Find where the given text appears and provide that cell's center as (X, Y) coordinate. 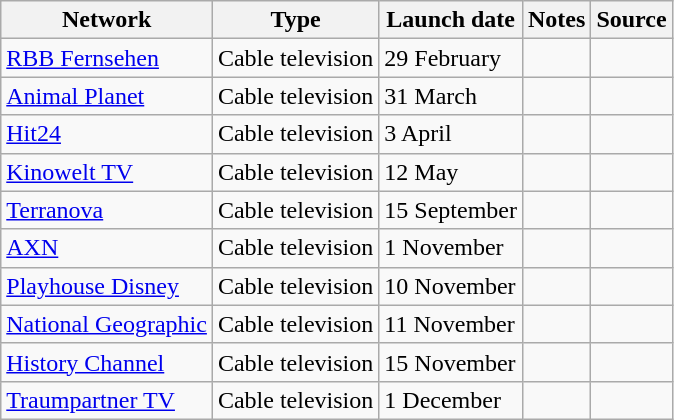
AXN (107, 248)
Type (295, 20)
Traumpartner TV (107, 400)
1 December (451, 400)
Playhouse Disney (107, 286)
15 November (451, 362)
Terranova (107, 210)
Network (107, 20)
Source (632, 20)
15 September (451, 210)
10 November (451, 286)
31 March (451, 96)
Notes (556, 20)
12 May (451, 172)
Kinowelt TV (107, 172)
3 April (451, 134)
National Geographic (107, 324)
29 February (451, 58)
Launch date (451, 20)
11 November (451, 324)
History Channel (107, 362)
1 November (451, 248)
Hit24 (107, 134)
RBB Fernsehen (107, 58)
Animal Planet (107, 96)
